Determine the (X, Y) coordinate at the center of the cell enclosing the given text.  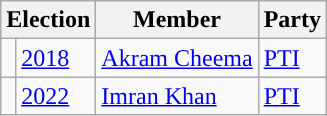
Election (48, 20)
Akram Cheema (177, 58)
Imran Khan (177, 96)
2018 (56, 58)
Party (292, 20)
2022 (56, 96)
Member (177, 20)
